From the cell containing the given text, extract its center point as (x, y) coordinate. 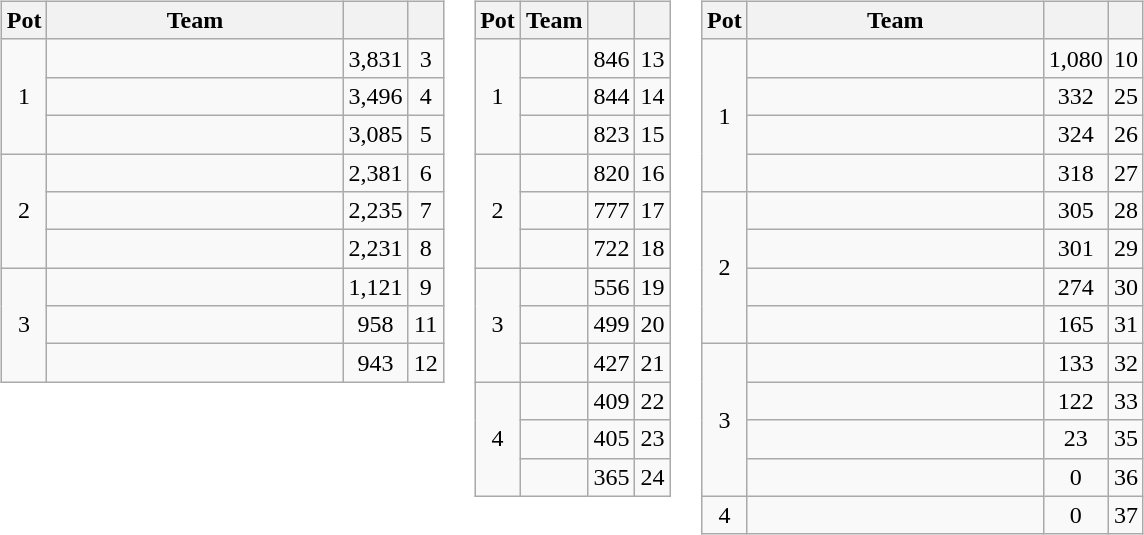
17 (652, 211)
3,496 (376, 96)
820 (612, 173)
11 (426, 325)
958 (376, 325)
405 (612, 439)
15 (652, 134)
14 (652, 96)
943 (376, 363)
31 (1126, 325)
1,121 (376, 287)
9 (426, 287)
32 (1126, 363)
7 (426, 211)
6 (426, 173)
777 (612, 211)
305 (1076, 211)
846 (612, 58)
133 (1076, 363)
24 (652, 477)
21 (652, 363)
29 (1126, 249)
20 (652, 325)
823 (612, 134)
722 (612, 249)
8 (426, 249)
27 (1126, 173)
12 (426, 363)
301 (1076, 249)
499 (612, 325)
1,080 (1076, 58)
365 (612, 477)
30 (1126, 287)
28 (1126, 211)
324 (1076, 134)
3,831 (376, 58)
844 (612, 96)
2,235 (376, 211)
3,085 (376, 134)
332 (1076, 96)
5 (426, 134)
33 (1126, 401)
2,381 (376, 173)
25 (1126, 96)
16 (652, 173)
409 (612, 401)
13 (652, 58)
18 (652, 249)
22 (652, 401)
10 (1126, 58)
35 (1126, 439)
556 (612, 287)
274 (1076, 287)
427 (612, 363)
36 (1126, 477)
318 (1076, 173)
165 (1076, 325)
26 (1126, 134)
19 (652, 287)
2,231 (376, 249)
122 (1076, 401)
37 (1126, 515)
